Scan for the cell matching the given text and deliver its (X, Y) coordinate at center. 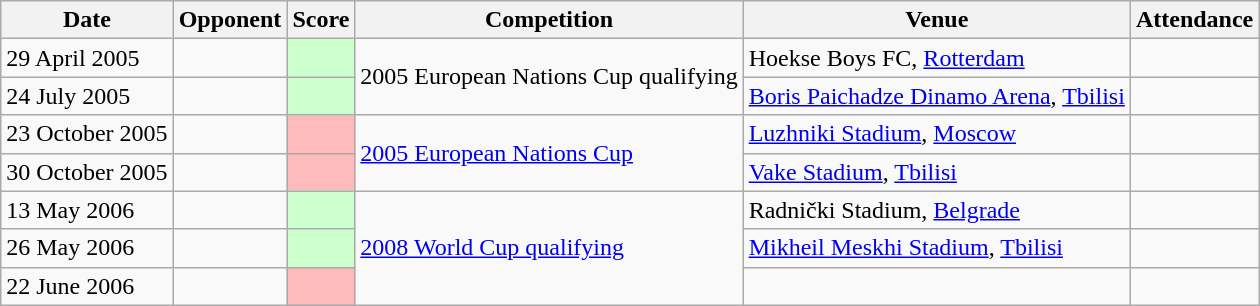
24 July 2005 (87, 96)
Venue (936, 20)
2005 European Nations Cup (549, 153)
Hoekse Boys FC, Rotterdam (936, 58)
30 October 2005 (87, 172)
Attendance (1194, 20)
Radnički Stadium, Belgrade (936, 210)
22 June 2006 (87, 286)
2005 European Nations Cup qualifying (549, 77)
Date (87, 20)
Competition (549, 20)
Opponent (230, 20)
23 October 2005 (87, 134)
Boris Paichadze Dinamo Arena, Tbilisi (936, 96)
2008 World Cup qualifying (549, 248)
Score (321, 20)
26 May 2006 (87, 248)
Mikheil Meskhi Stadium, Tbilisi (936, 248)
13 May 2006 (87, 210)
Vake Stadium, Tbilisi (936, 172)
Luzhniki Stadium, Moscow (936, 134)
29 April 2005 (87, 58)
